Return (X, Y) of the center of cell containing provided text 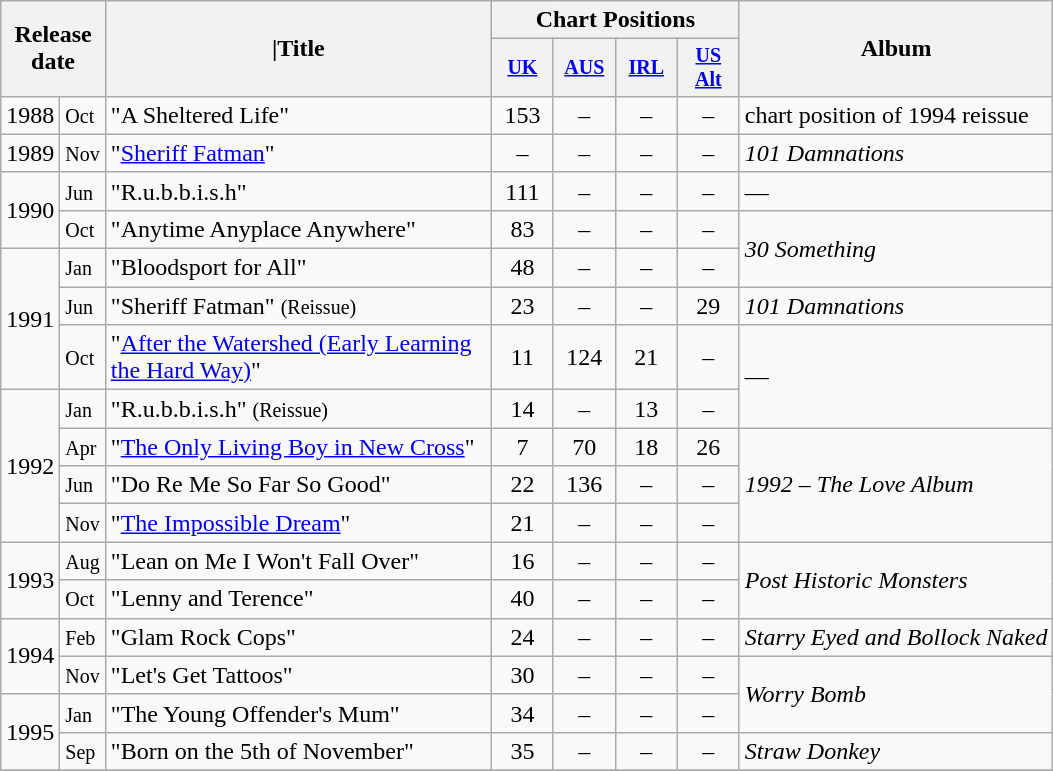
1992 (30, 466)
29 (708, 306)
34 (522, 713)
"Let's Get Tattoos" (298, 675)
70 (584, 447)
AUS (584, 68)
16 (522, 561)
35 (522, 751)
"Sheriff Fatman" (Reissue) (298, 306)
111 (522, 191)
chart position of 1994 reissue (896, 115)
"R.u.b.b.i.s.h" (Reissue) (298, 409)
US Alt (708, 68)
Aug (83, 561)
"Do Re Me So Far So Good" (298, 485)
"R.u.b.b.i.s.h" (298, 191)
1990 (30, 210)
83 (522, 229)
|Title (298, 49)
48 (522, 268)
1995 (30, 732)
40 (522, 599)
13 (646, 409)
"After the Watershed (Early Learning the Hard Way)" (298, 358)
26 (708, 447)
"The Young Offender's Mum" (298, 713)
1988 (30, 115)
1991 (30, 320)
"Lean on Me I Won't Fall Over" (298, 561)
14 (522, 409)
124 (584, 358)
22 (522, 485)
1993 (30, 580)
"Glam Rock Cops" (298, 637)
Apr (83, 447)
Starry Eyed and Bollock Naked (896, 637)
153 (522, 115)
Chart Positions (615, 20)
"The Only Living Boy in New Cross" (298, 447)
1989 (30, 153)
7 (522, 447)
UK (522, 68)
Releasedate (54, 49)
Straw Donkey (896, 751)
"Born on the 5th of November" (298, 751)
30 (522, 675)
"Lenny and Terence" (298, 599)
23 (522, 306)
24 (522, 637)
Feb (83, 637)
Album (896, 49)
1992 – The Love Album (896, 485)
"The Impossible Dream" (298, 523)
Sep (83, 751)
11 (522, 358)
18 (646, 447)
Worry Bomb (896, 694)
30 Something (896, 248)
1994 (30, 656)
Post Historic Monsters (896, 580)
"A Sheltered Life" (298, 115)
"Anytime Anyplace Anywhere" (298, 229)
136 (584, 485)
IRL (646, 68)
"Bloodsport for All" (298, 268)
"Sheriff Fatman" (298, 153)
